Determine the (X, Y) coordinate at the center of the cell enclosing the given text.  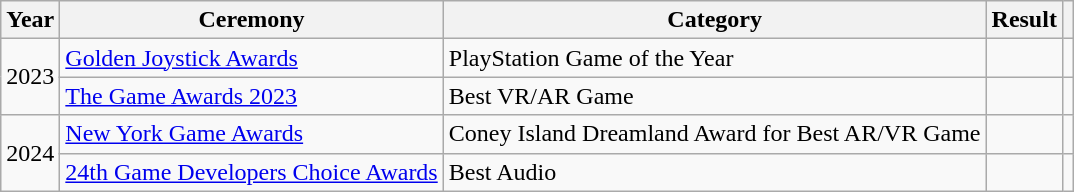
Coney Island Dreamland Award for Best AR/VR Game (714, 134)
New York Game Awards (252, 134)
Best VR/AR Game (714, 96)
PlayStation Game of the Year (714, 58)
2024 (30, 153)
Best Audio (714, 172)
Golden Joystick Awards (252, 58)
Year (30, 20)
Ceremony (252, 20)
Result (1024, 20)
2023 (30, 77)
The Game Awards 2023 (252, 96)
Category (714, 20)
24th Game Developers Choice Awards (252, 172)
